Search for the cell housing the specified text and yield its [x, y] center coordinate. 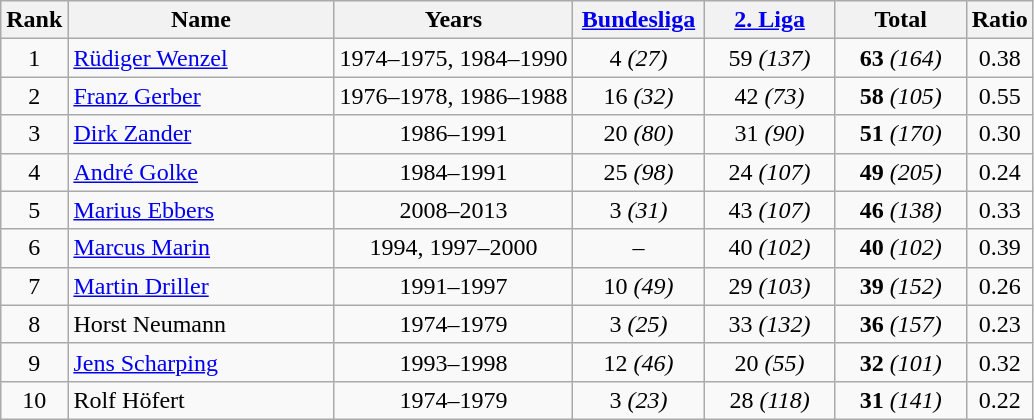
1991–1997 [454, 286]
32 (101) [900, 362]
– [638, 248]
9 [34, 362]
25 (98) [638, 172]
28 (118) [770, 400]
3 (25) [638, 324]
20 (80) [638, 134]
1 [34, 58]
39 (152) [900, 286]
3 (23) [638, 400]
4 [34, 172]
7 [34, 286]
24 (107) [770, 172]
1984–1991 [454, 172]
29 (103) [770, 286]
0.33 [1000, 210]
Total [900, 20]
3 [34, 134]
12 (46) [638, 362]
1974–1975, 1984–1990 [454, 58]
49 (205) [900, 172]
0.26 [1000, 286]
0.23 [1000, 324]
0.32 [1000, 362]
5 [34, 210]
Horst Neumann [201, 324]
36 (157) [900, 324]
8 [34, 324]
Rolf Höfert [201, 400]
31 (141) [900, 400]
0.39 [1000, 248]
58 (105) [900, 96]
0.24 [1000, 172]
51 (170) [900, 134]
Marius Ebbers [201, 210]
0.22 [1000, 400]
0.38 [1000, 58]
0.55 [1000, 96]
Martin Driller [201, 286]
Rüdiger Wenzel [201, 58]
4 (27) [638, 58]
2. Liga [770, 20]
Jens Scharping [201, 362]
Ratio [1000, 20]
Years [454, 20]
63 (164) [900, 58]
59 (137) [770, 58]
10 (49) [638, 286]
1986–1991 [454, 134]
20 (55) [770, 362]
33 (132) [770, 324]
3 (31) [638, 210]
46 (138) [900, 210]
0.30 [1000, 134]
Marcus Marin [201, 248]
Franz Gerber [201, 96]
1994, 1997–2000 [454, 248]
Rank [34, 20]
2 [34, 96]
6 [34, 248]
10 [34, 400]
Dirk Zander [201, 134]
1976–1978, 1986–1988 [454, 96]
Bundesliga [638, 20]
1993–1998 [454, 362]
2008–2013 [454, 210]
16 (32) [638, 96]
31 (90) [770, 134]
André Golke [201, 172]
43 (107) [770, 210]
Name [201, 20]
42 (73) [770, 96]
